Locate the cell with the specified text and output its [x, y] center coordinate. 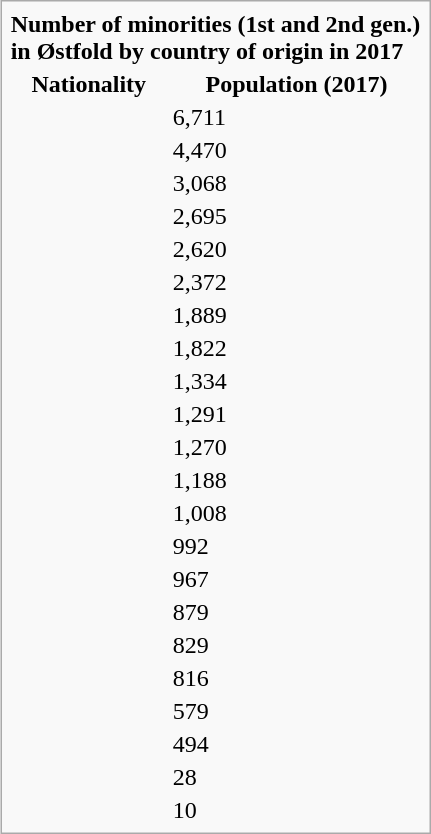
6,711 [296, 117]
992 [296, 546]
879 [296, 612]
816 [296, 678]
967 [296, 579]
2,620 [296, 249]
Number of minorities (1st and 2nd gen.) in Østfold by country of origin in 2017 [216, 38]
494 [296, 744]
579 [296, 711]
1,291 [296, 414]
1,008 [296, 513]
10 [296, 810]
1,188 [296, 480]
Nationality [88, 84]
2,372 [296, 282]
1,270 [296, 447]
3,068 [296, 183]
4,470 [296, 150]
1,334 [296, 381]
829 [296, 645]
28 [296, 777]
1,889 [296, 315]
1,822 [296, 348]
2,695 [296, 216]
Population (2017) [296, 84]
